Detect which cell encompasses the target text, then output its [X, Y] center coordinate. 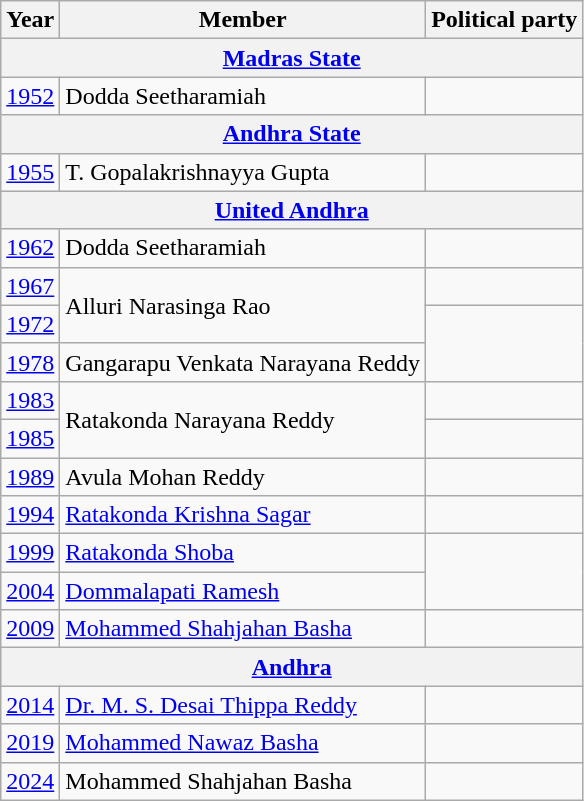
Gangarapu Venkata Narayana Reddy [243, 362]
Avula Mohan Reddy [243, 477]
Andhra [292, 667]
United Andhra [292, 210]
Ratakonda Shoba [243, 553]
Dommalapati Ramesh [243, 591]
2014 [30, 705]
1952 [30, 96]
Dr. M. S. Desai Thippa Reddy [243, 705]
Member [243, 20]
1999 [30, 553]
Year [30, 20]
T. Gopalakrishnayya Gupta [243, 172]
2019 [30, 743]
Madras State [292, 58]
1955 [30, 172]
Mohammed Nawaz Basha [243, 743]
Alluri Narasinga Rao [243, 305]
Political party [504, 20]
2024 [30, 781]
1989 [30, 477]
1972 [30, 324]
2009 [30, 629]
Ratakonda Krishna Sagar [243, 515]
1962 [30, 248]
1994 [30, 515]
1985 [30, 438]
Ratakonda Narayana Reddy [243, 419]
Andhra State [292, 134]
1967 [30, 286]
1983 [30, 400]
1978 [30, 362]
2004 [30, 591]
